Pinpoint the cell where the given text exists, returning its [X, Y] midpoint coordinate. 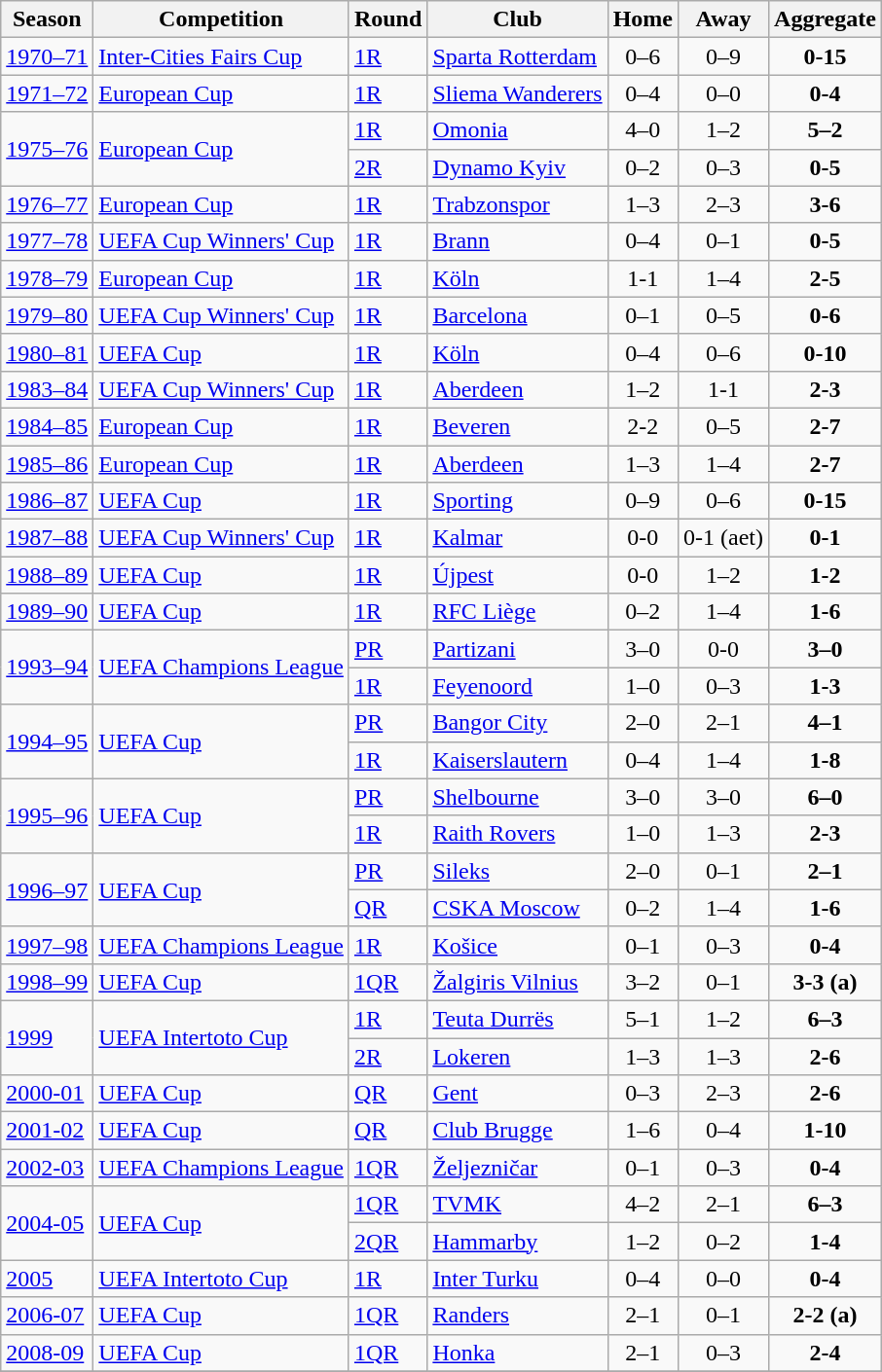
Teuta Durrës [518, 1019]
Season [47, 19]
Beveren [518, 426]
2-5 [826, 278]
Dynamo Kyiv [518, 167]
0-1 (aet) [724, 538]
4–1 [826, 723]
Košice [518, 945]
2004-05 [47, 1223]
1996–97 [47, 889]
2QR [387, 1242]
1978–79 [47, 278]
Away [724, 19]
Brann [518, 241]
1999 [47, 1037]
4–0 [643, 130]
2-2 (a) [826, 1316]
1986–87 [47, 501]
1-10 [826, 1131]
2000-01 [47, 1094]
Barcelona [518, 315]
1970–71 [47, 56]
CSKA Moscow [518, 908]
1993–94 [47, 668]
1994–95 [47, 741]
3–2 [643, 982]
Sileks [518, 871]
Round [387, 19]
6–0 [826, 797]
Sparta Rotterdam [518, 56]
1997–98 [47, 945]
1987–88 [47, 538]
1-8 [826, 760]
Aggregate [826, 19]
Feyenoord [518, 686]
Újpest [518, 575]
Club Brugge [518, 1131]
1976–77 [47, 204]
Shelbourne [518, 797]
1985–86 [47, 464]
1979–80 [47, 315]
Žalgiris Vilnius [518, 982]
Omonia [518, 130]
Inter-Cities Fairs Cup [222, 56]
Kaiserslautern [518, 760]
1971–72 [47, 93]
1975–76 [47, 149]
Bangor City [518, 723]
1–6 [643, 1131]
0-10 [826, 352]
1977–78 [47, 241]
1980–81 [47, 352]
Sporting [518, 501]
Randers [518, 1316]
1998–99 [47, 982]
4–2 [643, 1205]
Sliema Wanderers [518, 93]
3-3 (a) [826, 982]
3-6 [826, 204]
0-6 [826, 315]
TVMK [518, 1205]
1-2 [826, 575]
RFC Liège [518, 612]
Gent [518, 1094]
Home [643, 19]
2-2 [643, 426]
Competition [222, 19]
1995–96 [47, 815]
Inter Turku [518, 1279]
2005 [47, 1279]
1983–84 [47, 389]
1-3 [826, 686]
2002-03 [47, 1168]
5–1 [643, 1019]
2-4 [826, 1353]
Partizani [518, 649]
2008-09 [47, 1353]
Željezničar [518, 1168]
1988–89 [47, 575]
Trabzonspor [518, 204]
5–2 [826, 130]
1984–85 [47, 426]
Club [518, 19]
0-1 [826, 538]
1989–90 [47, 612]
Kalmar [518, 538]
Hammarby [518, 1242]
Raith Rovers [518, 834]
1-4 [826, 1242]
2001-02 [47, 1131]
2006-07 [47, 1316]
Honka [518, 1353]
Lokeren [518, 1056]
